Identify which cell holds the provided text, then report its (X, Y) central coordinate. 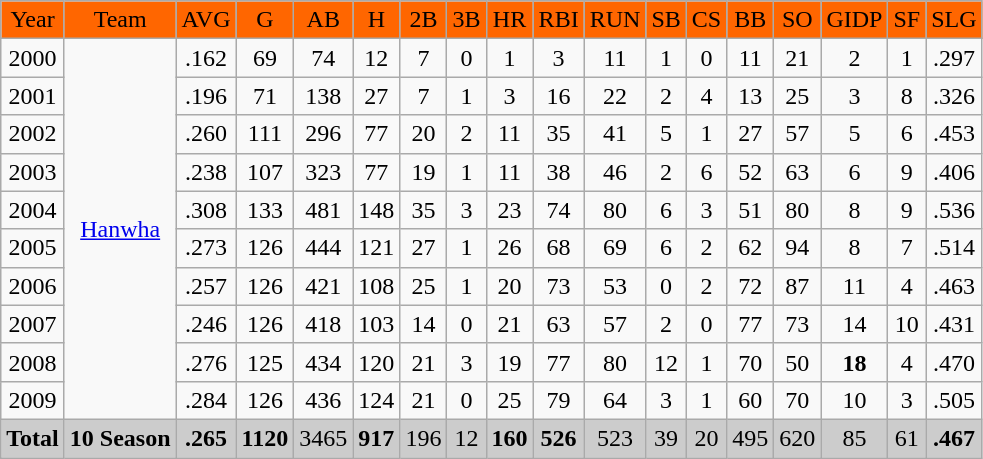
HR (510, 20)
444 (324, 248)
.273 (206, 248)
50 (798, 362)
BB (750, 20)
16 (558, 96)
Team (120, 20)
AB (324, 20)
SLG (954, 20)
39 (666, 438)
RUN (615, 20)
124 (376, 400)
917 (376, 438)
421 (324, 286)
79 (558, 400)
AVG (206, 20)
60 (750, 400)
108 (376, 286)
.196 (206, 96)
62 (750, 248)
436 (324, 400)
52 (750, 172)
418 (324, 324)
.265 (206, 438)
.284 (206, 400)
.276 (206, 362)
296 (324, 134)
94 (798, 248)
51 (750, 210)
196 (424, 438)
120 (376, 362)
2002 (33, 134)
SF (907, 20)
.308 (206, 210)
.257 (206, 286)
61 (907, 438)
85 (854, 438)
38 (558, 172)
.297 (954, 58)
.406 (954, 172)
481 (324, 210)
.260 (206, 134)
46 (615, 172)
148 (376, 210)
87 (798, 286)
133 (265, 210)
495 (750, 438)
.162 (206, 58)
.453 (954, 134)
53 (615, 286)
18 (854, 362)
SB (666, 20)
SO (798, 20)
2007 (33, 324)
434 (324, 362)
.470 (954, 362)
3B (466, 20)
Year (33, 20)
.505 (954, 400)
.326 (954, 96)
.246 (206, 324)
2009 (33, 400)
2005 (33, 248)
H (376, 20)
.431 (954, 324)
2000 (33, 58)
2B (424, 20)
125 (265, 362)
107 (265, 172)
121 (376, 248)
64 (615, 400)
103 (376, 324)
10 Season (120, 438)
13 (750, 96)
138 (324, 96)
71 (265, 96)
41 (615, 134)
620 (798, 438)
22 (615, 96)
CS (706, 20)
G (265, 20)
26 (510, 248)
2006 (33, 286)
2004 (33, 210)
RBI (558, 20)
GIDP (854, 20)
2008 (33, 362)
2003 (33, 172)
23 (510, 210)
160 (510, 438)
323 (324, 172)
.514 (954, 248)
Hanwha (120, 230)
72 (750, 286)
1120 (265, 438)
2001 (33, 96)
3465 (324, 438)
68 (558, 248)
526 (558, 438)
523 (615, 438)
.463 (954, 286)
.467 (954, 438)
.536 (954, 210)
111 (265, 134)
Total (33, 438)
.238 (206, 172)
